For the text-containing cell, return its midpoint in [x, y] coordinate format. 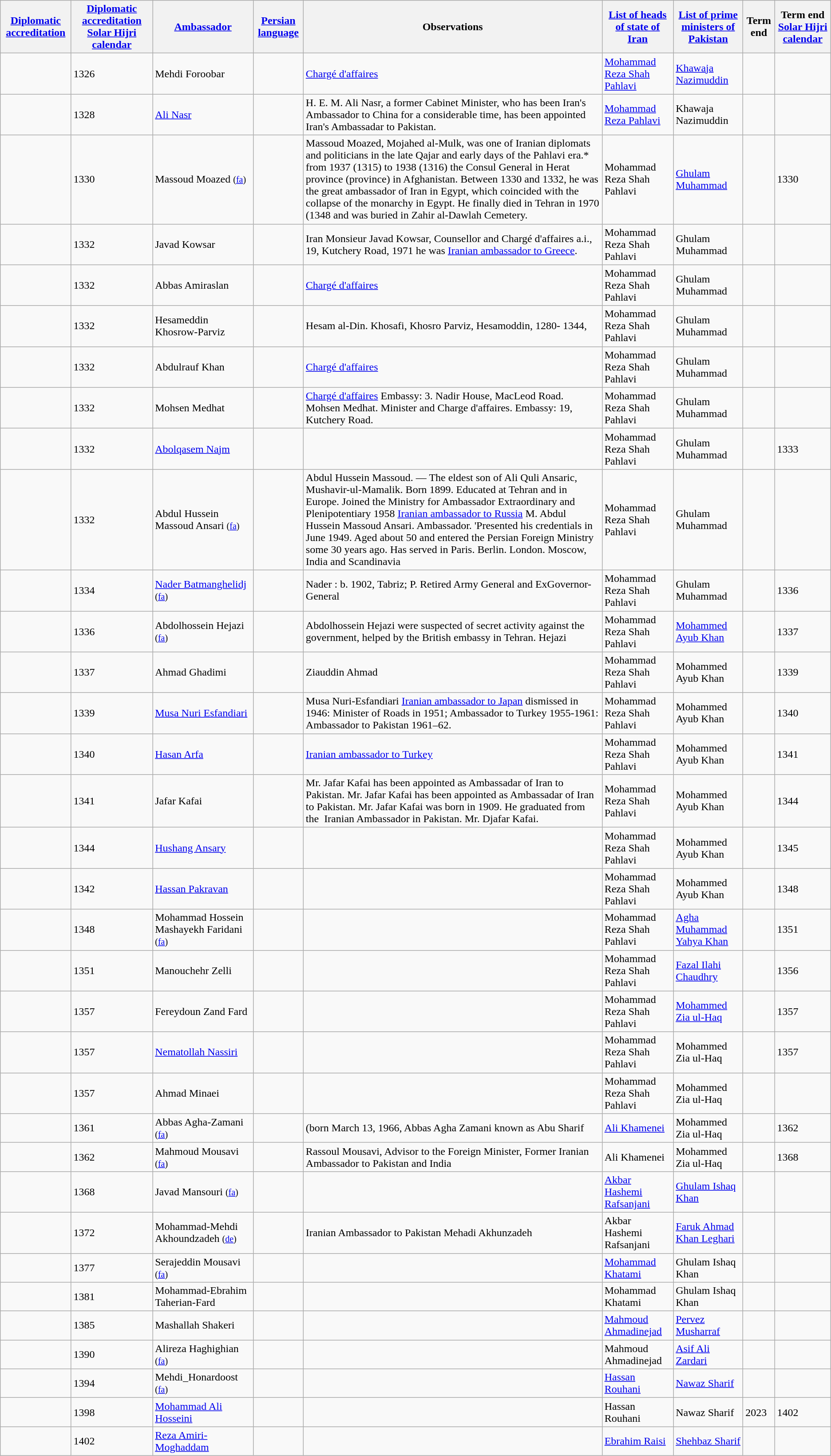
Hassan Pakravan [203, 889]
Diplomatic accreditation Solar Hijri calendar [112, 27]
1356 [803, 971]
Term end Solar Hijri calendar [803, 27]
List of prime ministers of Pakistan [708, 27]
Abdolhossein Hejazi were suspected of secret activity against the government, helped by the British embassy in Tehran. Hejazi [453, 632]
Hasan Arfa [203, 754]
Ebrahim Raisi [637, 1441]
List of heads of state of Iran [637, 27]
Nader Batmanghelidj (fa) [203, 590]
1326 [112, 74]
Mohammad Reza Pahlavi [637, 115]
Abolqasem Najm [203, 449]
1385 [112, 1325]
Serajeddin Mousavi (fa) [203, 1268]
Rassoul Mousavi, Advisor to the Foreign Minister, Former Iranian Ambassador to Pakistan and India [453, 1157]
Abbas Agha-Zamani (fa) [203, 1128]
Abdolhossein Hejazi (fa) [203, 632]
Fereydoun Zand Fard [203, 1011]
Musa Nuri Esfandiari [203, 713]
(born March 13, 1966, Abbas Agha Zamani known as Abu Sharif [453, 1128]
Mohammad-Mehdi Akhoundzadeh (de) [203, 1233]
Mohsen Medhat [203, 408]
1334 [112, 590]
Ziauddin Ahmad [453, 672]
Abdul Hussein Massoud Ansari (fa) [203, 520]
Faruk Ahmad Khan Leghari [708, 1233]
Ali Nasr [203, 115]
Javad Mansouri (fa) [203, 1192]
Jafar Kafai [203, 801]
1377 [112, 1268]
Shehbaz Sharif [708, 1441]
Mehdi_Honardoost (fa) [203, 1383]
2023 [759, 1412]
Ambassador [203, 27]
Manouchehr Zelli [203, 971]
Ahmad Minaei [203, 1093]
Iranian Ambassador to Pakistan Mehadi Akhunzadeh [453, 1233]
Observations [453, 27]
1361 [112, 1128]
Chargé d'affaires Embassy: 3. Nadir House, MacLeod Road. Mohsen Medhat. Minister and Charge d'affaires. Embassy: 19, Kutchery Road. [453, 408]
Mohammad-Ebrahim Taherian-Fard [203, 1297]
Term end [759, 27]
Hesam al-Din. Khosafi, Khosro Parviz, Hesamoddin, 1280- 1344, [453, 326]
Mohammad Hossein Mashayekh Faridani (fa) [203, 930]
Mahmoud Mousavi (fa) [203, 1157]
1328 [112, 115]
Fazal Ilahi Chaudhry [708, 971]
Nader : b. 1902, Tabriz; P. Retired Army General and ExGovernor-General [453, 590]
Asif Ali Zardari [708, 1355]
1372 [112, 1233]
Hushang Ansary [203, 848]
Reza Amiri-Moghaddam [203, 1441]
1390 [112, 1355]
Nematollah Nassiri [203, 1052]
Diplomatic accreditation [36, 27]
Abdulrauf Khan [203, 367]
1398 [112, 1412]
Massoud Moazed (fa) [203, 179]
1394 [112, 1383]
1333 [803, 449]
Hesameddin Khosrow-Parviz [203, 326]
Mashallah Shakeri [203, 1325]
Iran Monsieur Javad Kowsar, Counsellor and Chargé d'affaires a.i., 19, Kutchery Road, 1971 he was Iranian ambassador to Greece. [453, 244]
Ahmad Ghadimi [203, 672]
Abbas Amiraslan [203, 285]
Javad Kowsar [203, 244]
Iranian ambassador to Turkey [453, 754]
Mehdi Foroobar [203, 74]
1345 [803, 848]
1342 [112, 889]
Agha Muhammad Yahya Khan [708, 930]
Mohammad Ali Hosseini [203, 1412]
Alireza Haghighian (fa) [203, 1355]
Persian language [279, 27]
1381 [112, 1297]
Pervez Musharraf [708, 1325]
